Return (X, Y) of the center of cell containing provided text 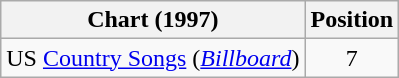
Position (352, 20)
7 (352, 58)
Chart (1997) (153, 20)
US Country Songs (Billboard) (153, 58)
